Locate the cell with the specified text and output its [X, Y] center coordinate. 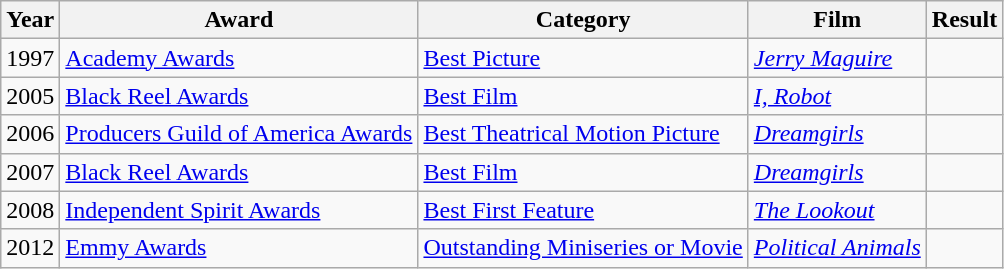
Result [964, 20]
Year [30, 20]
Award [239, 20]
Category [583, 20]
2008 [30, 210]
2006 [30, 134]
Best Theatrical Motion Picture [583, 134]
Academy Awards [239, 58]
Best Picture [583, 58]
2005 [30, 96]
1997 [30, 58]
2007 [30, 172]
I, Robot [837, 96]
The Lookout [837, 210]
Jerry Maguire [837, 58]
Emmy Awards [239, 248]
Producers Guild of America Awards [239, 134]
Film [837, 20]
2012 [30, 248]
Political Animals [837, 248]
Best First Feature [583, 210]
Outstanding Miniseries or Movie [583, 248]
Independent Spirit Awards [239, 210]
